Capture the cell that displays the provided text and extract its [X, Y] central coordinate. 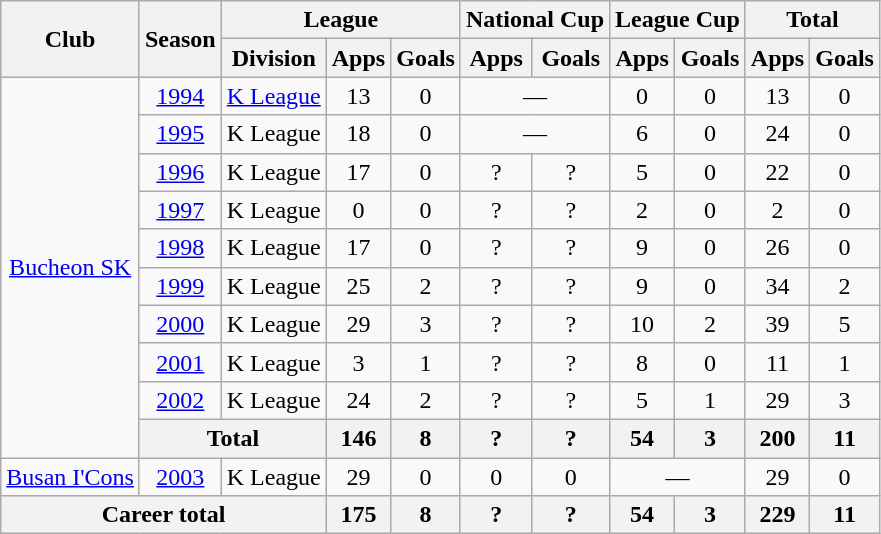
Club [70, 39]
39 [777, 324]
175 [358, 515]
1997 [180, 210]
6 [642, 134]
2003 [180, 477]
1995 [180, 134]
229 [777, 515]
18 [358, 134]
National Cup [534, 20]
2002 [180, 400]
League Cup [678, 20]
1999 [180, 286]
1996 [180, 172]
2000 [180, 324]
10 [642, 324]
25 [358, 286]
146 [358, 438]
Busan I'Cons [70, 477]
1994 [180, 96]
22 [777, 172]
Season [180, 39]
26 [777, 248]
League [340, 20]
1998 [180, 248]
Bucheon SK [70, 268]
Career total [164, 515]
2001 [180, 362]
200 [777, 438]
34 [777, 286]
Division [274, 58]
